Pinpoint the cell where the given text exists, returning its (x, y) midpoint coordinate. 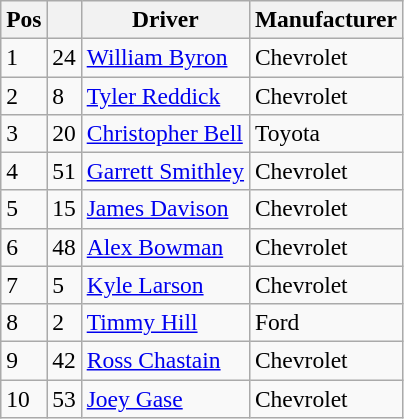
Ford (326, 322)
Garrett Smithley (165, 171)
Manufacturer (326, 19)
Ross Chastain (165, 360)
15 (64, 209)
6 (24, 247)
James Davison (165, 209)
Timmy Hill (165, 322)
Toyota (326, 133)
42 (64, 360)
Christopher Bell (165, 133)
Tyler Reddick (165, 95)
Pos (24, 19)
3 (24, 133)
20 (64, 133)
53 (64, 398)
Joey Gase (165, 398)
1 (24, 57)
24 (64, 57)
4 (24, 171)
7 (24, 285)
Driver (165, 19)
10 (24, 398)
9 (24, 360)
Kyle Larson (165, 285)
48 (64, 247)
William Byron (165, 57)
51 (64, 171)
Alex Bowman (165, 247)
